Determine the [X, Y] coordinate at the center of the cell enclosing the given text.  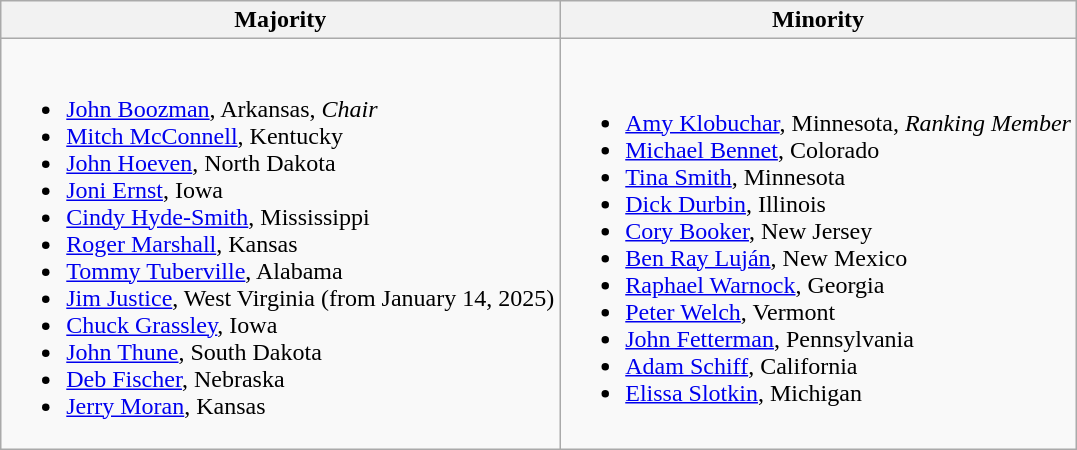
Minority [818, 20]
Majority [280, 20]
